For the text-containing cell, return its midpoint in [X, Y] coordinate format. 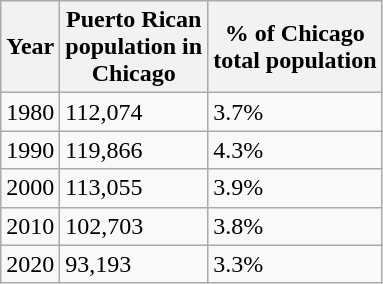
3.8% [295, 226]
Year [30, 47]
93,193 [134, 264]
102,703 [134, 226]
119,866 [134, 150]
3.9% [295, 188]
112,074 [134, 112]
3.3% [295, 264]
113,055 [134, 188]
2000 [30, 188]
1990 [30, 150]
% of Chicago total population [295, 47]
2020 [30, 264]
1980 [30, 112]
4.3% [295, 150]
2010 [30, 226]
Puerto Rican population in Chicago [134, 47]
3.7% [295, 112]
